Scan for the cell matching the given text and deliver its (X, Y) coordinate at center. 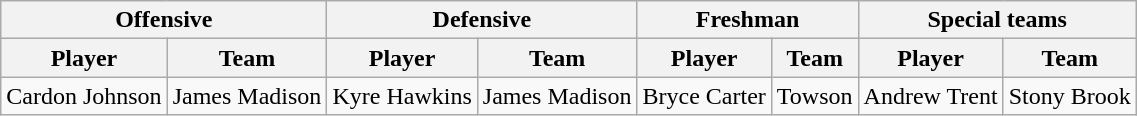
Special teams (997, 20)
Defensive (482, 20)
Kyre Hawkins (402, 96)
Stony Brook (1070, 96)
Bryce Carter (704, 96)
Offensive (164, 20)
Cardon Johnson (84, 96)
Andrew Trent (930, 96)
Freshman (748, 20)
Towson (814, 96)
